Extract the (X, Y) coordinate from the center of the cell holding the provided text.  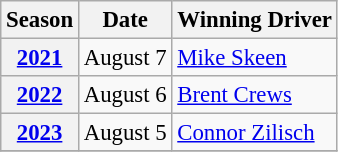
Date (125, 20)
Season (40, 20)
Winning Driver (254, 20)
August 7 (125, 58)
Connor Zilisch (254, 133)
2021 (40, 58)
Brent Crews (254, 95)
August 6 (125, 95)
August 5 (125, 133)
Mike Skeen (254, 58)
2022 (40, 95)
2023 (40, 133)
